Scan for the cell matching the given text and deliver its (X, Y) coordinate at center. 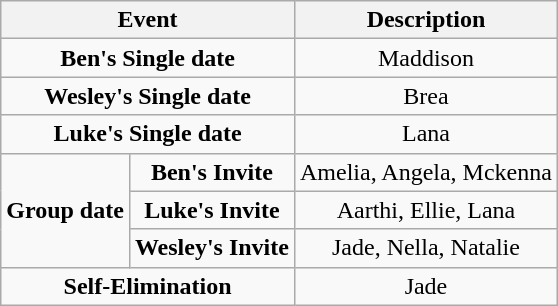
Wesley's Invite (212, 248)
Description (426, 20)
Brea (426, 96)
Self-Elimination (148, 286)
Amelia, Angela, Mckenna (426, 172)
Jade, Nella, Natalie (426, 248)
Ben's Invite (212, 172)
Ben's Single date (148, 58)
Luke's Single date (148, 134)
Maddison (426, 58)
Group date (66, 210)
Wesley's Single date (148, 96)
Event (148, 20)
Aarthi, Ellie, Lana (426, 210)
Luke's Invite (212, 210)
Jade (426, 286)
Lana (426, 134)
